Identify which cell holds the provided text, then report its (X, Y) central coordinate. 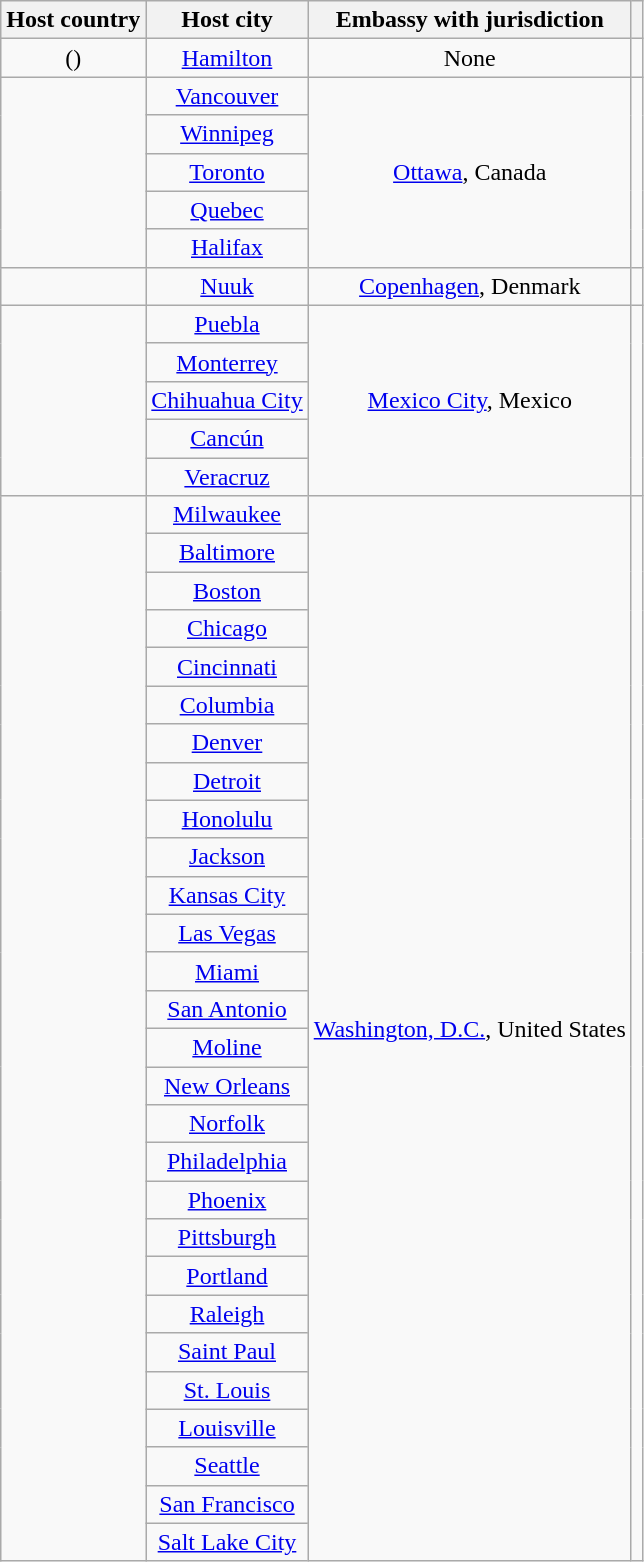
New Orleans (227, 1085)
Ottawa, Canada (470, 172)
Detroit (227, 781)
Chicago (227, 629)
Copenhagen, Denmark (470, 286)
Baltimore (227, 553)
Milwaukee (227, 515)
Puebla (227, 324)
Vancouver (227, 96)
Denver (227, 743)
Mexico City, Mexico (470, 400)
Salt Lake City (227, 1542)
None (470, 58)
Miami (227, 971)
Hamilton (227, 58)
Norfolk (227, 1124)
St. Louis (227, 1390)
Embassy with jurisdiction (470, 20)
Columbia (227, 705)
Louisville (227, 1428)
Washington, D.C., United States (470, 1029)
Quebec (227, 210)
Philadelphia (227, 1162)
Moline (227, 1047)
Seattle (227, 1466)
Jackson (227, 857)
Portland (227, 1276)
Halifax (227, 248)
Kansas City (227, 895)
Host country (74, 20)
Monterrey (227, 362)
Honolulu (227, 819)
() (74, 58)
Boston (227, 591)
Pittsburgh (227, 1238)
Las Vegas (227, 933)
Cincinnati (227, 667)
San Francisco (227, 1504)
Nuuk (227, 286)
Veracruz (227, 477)
Cancún (227, 438)
Saint Paul (227, 1352)
San Antonio (227, 1009)
Chihuahua City (227, 400)
Phoenix (227, 1200)
Winnipeg (227, 134)
Toronto (227, 172)
Raleigh (227, 1314)
Host city (227, 20)
